Output the [x, y] coordinate of the center of the cell containing the given text.  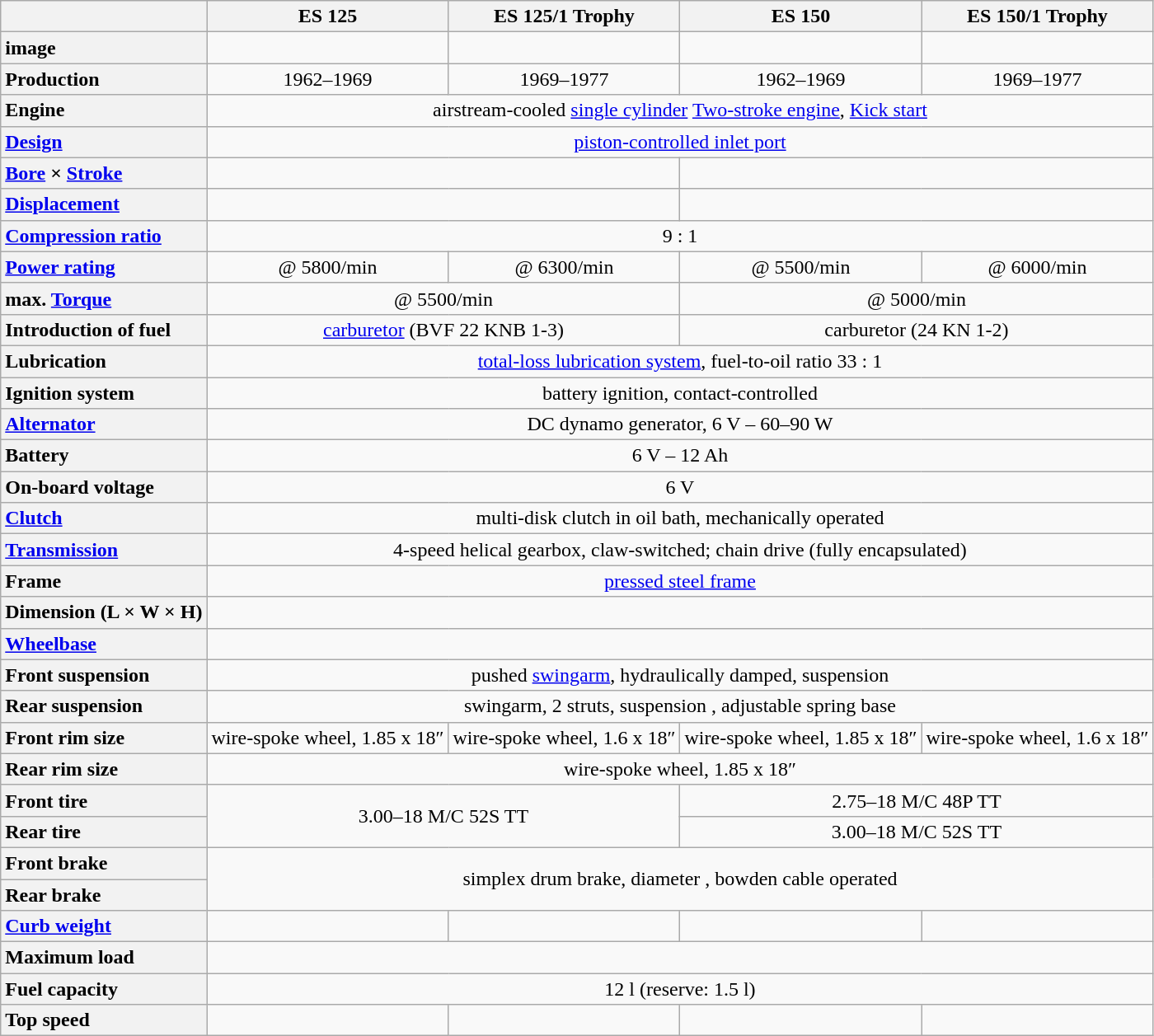
simplex drum brake, diameter , bowden cable operated [680, 879]
swingarm, 2 struts, suspension , adjustable spring base [680, 706]
Frame [104, 581]
2.75–18 M/C 48P TT [917, 800]
Transmission [104, 550]
Battery [104, 456]
Rear rim size [104, 769]
Front rim size [104, 738]
Wheelbase [104, 644]
multi-disk clutch in oil bath, mechanically operated [680, 518]
ES 150/1 Trophy [1037, 16]
Design [104, 142]
carburetor (24 KN 1-2) [917, 330]
Clutch [104, 518]
@ 5800/min [328, 267]
carburetor (BVF 22 KNB 1-3) [443, 330]
9 : 1 [680, 236]
Maximum load [104, 958]
Lubrication [104, 361]
Power rating [104, 267]
DC dynamo generator, 6 V – 60–90 W [680, 424]
pushed swingarm, hydraulically damped, suspension [680, 675]
ES 125 [328, 16]
@ 6000/min [1037, 267]
@ 6300/min [564, 267]
Front tire [104, 800]
Compression ratio [104, 236]
Ignition system [104, 393]
6 V – 12 Ah [680, 456]
@ 5000/min [917, 298]
6 V [680, 487]
ES 125/1 Trophy [564, 16]
Introduction of fuel [104, 330]
Engine [104, 110]
Curb weight [104, 926]
Rear tire [104, 832]
Bore × Stroke [104, 173]
airstream-cooled single cylinder Two-stroke engine, Kick start [680, 110]
12 l (reserve: 1.5 l) [680, 989]
Displacement [104, 204]
Rear brake [104, 894]
ES 150 [801, 16]
Top speed [104, 1020]
Dimension (L × W × H) [104, 612]
On-board voltage [104, 487]
Fuel capacity [104, 989]
Alternator [104, 424]
piston-controlled inlet port [680, 142]
Front brake [104, 863]
max. Torque [104, 298]
Rear suspension [104, 706]
total-loss lubrication system, fuel-to-oil ratio 33 : 1 [680, 361]
image [104, 48]
pressed steel frame [680, 581]
4-speed helical gearbox, claw-switched; chain drive (fully encapsulated) [680, 550]
battery ignition, contact-controlled [680, 393]
Front suspension [104, 675]
Production [104, 79]
